Return [x, y] of the center of cell containing provided text 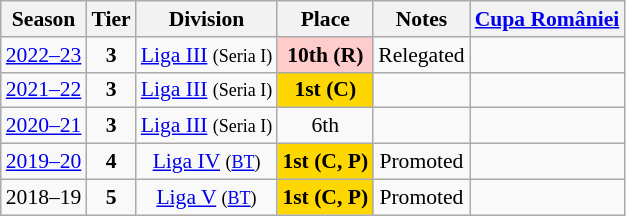
Tier [110, 19]
Place [325, 19]
2020–21 [44, 126]
2018–19 [44, 197]
Notes [421, 19]
1st (C) [325, 90]
10th (R) [325, 55]
2019–20 [44, 162]
Season [44, 19]
4 [110, 162]
Cupa României [548, 19]
Division [207, 19]
6th [325, 126]
Relegated [421, 55]
2022–23 [44, 55]
Liga IV (BT) [207, 162]
2021–22 [44, 90]
5 [110, 197]
Liga V (BT) [207, 197]
